For the text-containing cell, return its midpoint in [x, y] coordinate format. 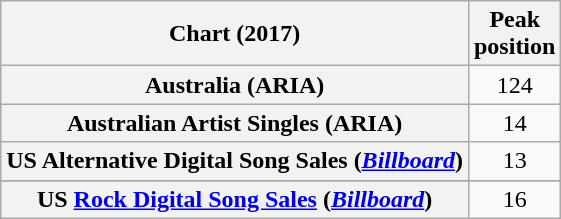
Australian Artist Singles (ARIA) [235, 123]
124 [514, 85]
14 [514, 123]
US Alternative Digital Song Sales (Billboard) [235, 161]
US Rock Digital Song Sales (Billboard) [235, 199]
Chart (2017) [235, 34]
13 [514, 161]
Australia (ARIA) [235, 85]
Peakposition [514, 34]
16 [514, 199]
